Find where the given text appears and provide that cell's center as [X, Y] coordinate. 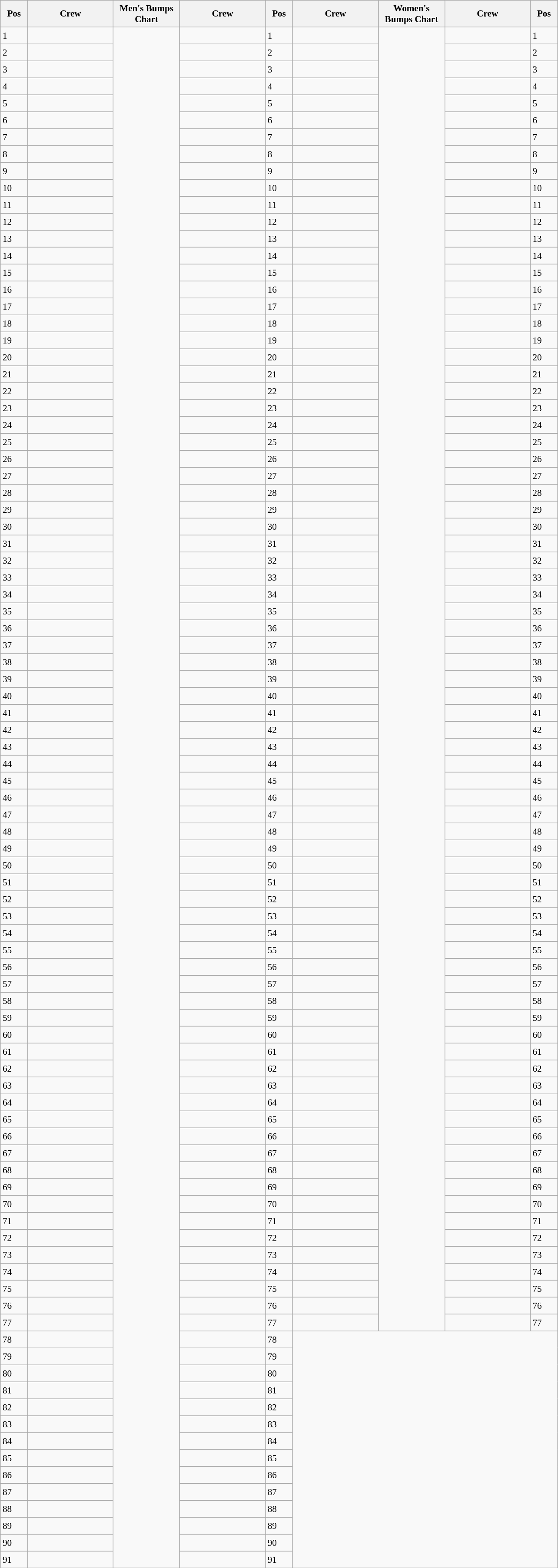
Women's Bumps Chart [412, 14]
Men's Bumps Chart [146, 14]
